Search for the cell housing the specified text and yield its [x, y] center coordinate. 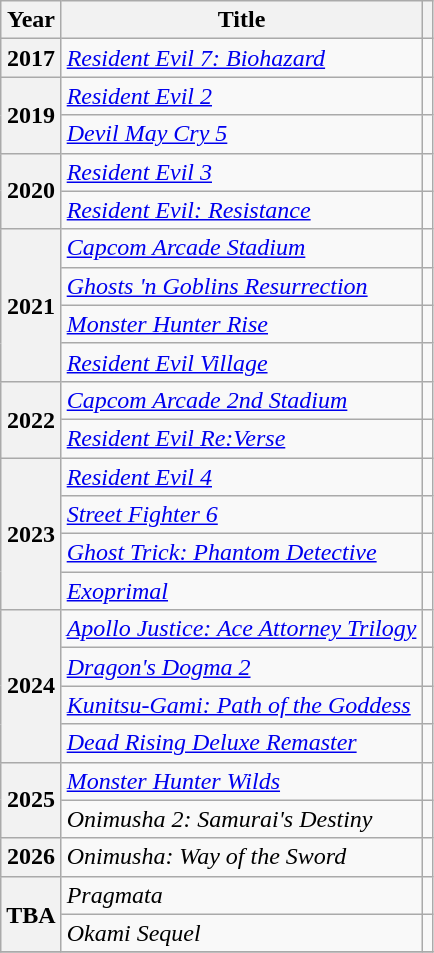
2025 [31, 800]
2021 [31, 305]
TBA [31, 914]
Resident Evil 4 [242, 477]
Onimusha: Way of the Sword [242, 857]
Ghosts 'n Goblins Resurrection [242, 286]
Kunitsu-Gami: Path of the Goddess [242, 705]
Resident Evil Re:Verse [242, 438]
Ghost Trick: Phantom Detective [242, 553]
Exoprimal [242, 591]
2023 [31, 534]
2022 [31, 419]
2020 [31, 191]
Resident Evil: Resistance [242, 210]
2026 [31, 857]
Capcom Arcade 2nd Stadium [242, 400]
Resident Evil 3 [242, 172]
Resident Evil 7: Biohazard [242, 58]
Resident Evil Village [242, 362]
Devil May Cry 5 [242, 134]
Year [31, 20]
Okami Sequel [242, 933]
Dragon's Dogma 2 [242, 667]
2024 [31, 686]
Dead Rising Deluxe Remaster [242, 743]
Capcom Arcade Stadium [242, 248]
2017 [31, 58]
Resident Evil 2 [242, 96]
2019 [31, 115]
Monster Hunter Rise [242, 324]
Apollo Justice: Ace Attorney Trilogy [242, 629]
Onimusha 2: Samurai's Destiny [242, 819]
Pragmata [242, 895]
Title [242, 20]
Street Fighter 6 [242, 515]
Monster Hunter Wilds [242, 781]
